Scan for the cell matching the given text and deliver its [X, Y] coordinate at center. 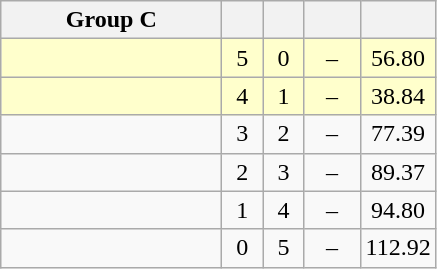
Group C [112, 20]
77.39 [398, 134]
112.92 [398, 248]
38.84 [398, 96]
89.37 [398, 172]
94.80 [398, 210]
56.80 [398, 58]
